Locate the cell with the specified text and output its (x, y) center coordinate. 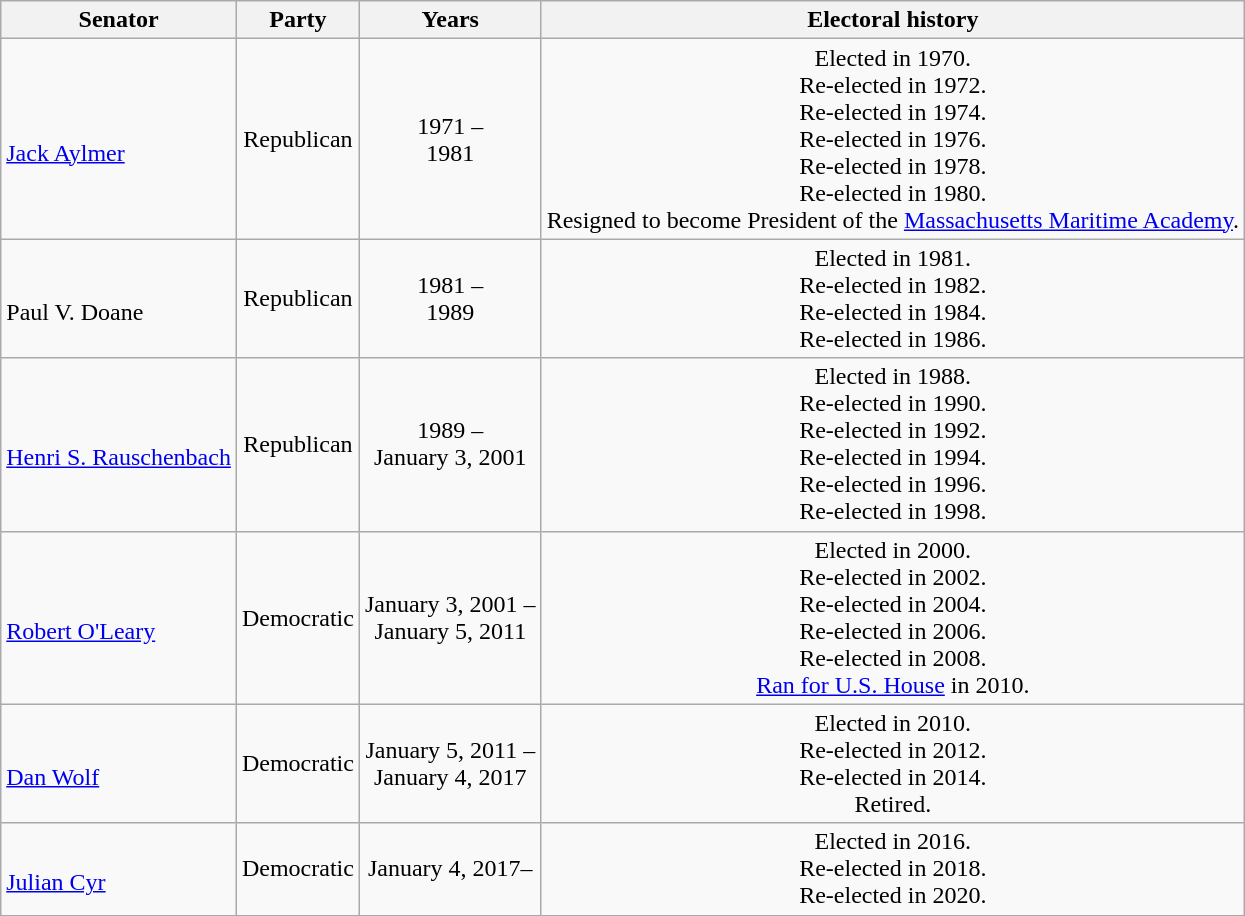
Senator (119, 20)
1981 –1989 (450, 298)
Dan Wolf (119, 764)
January 5, 2011 –January 4, 2017 (450, 764)
1971 –1981 (450, 139)
Robert O'Leary (119, 618)
Elected in 2010.Re-elected in 2012.Re-elected in 2014.Retired. (892, 764)
Julian Cyr (119, 869)
Party (298, 20)
Paul V. Doane (119, 298)
Henri S. Rauschenbach (119, 444)
Electoral history (892, 20)
January 3, 2001 –January 5, 2011 (450, 618)
Jack Aylmer (119, 139)
Elected in 2016.Re-elected in 2018.Re-elected in 2020. (892, 869)
Elected in 1981.Re-elected in 1982.Re-elected in 1984.Re-elected in 1986. (892, 298)
Years (450, 20)
January 4, 2017– (450, 869)
1989 –January 3, 2001 (450, 444)
Elected in 1988.Re-elected in 1990.Re-elected in 1992.Re-elected in 1994.Re-elected in 1996.Re-elected in 1998. (892, 444)
Elected in 2000.Re-elected in 2002.Re-elected in 2004.Re-elected in 2006.Re-elected in 2008.Ran for U.S. House in 2010. (892, 618)
